For the text-containing cell, return its midpoint in [X, Y] coordinate format. 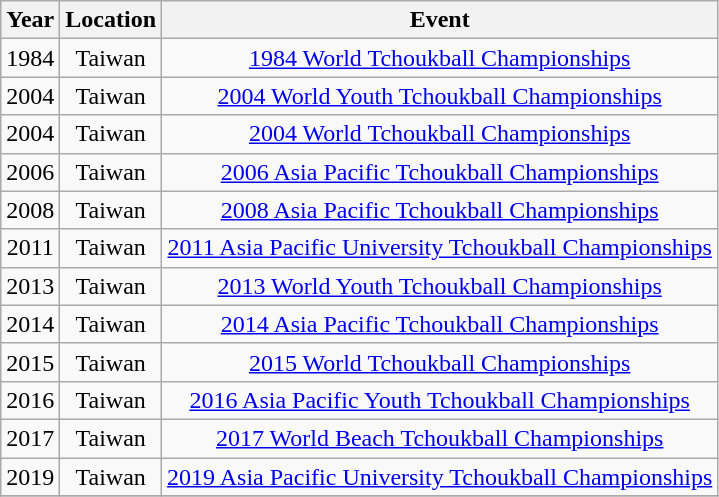
2013 [30, 286]
2015 [30, 362]
2016 [30, 400]
2008 [30, 210]
Location [111, 20]
1984 World Tchoukball Championships [440, 58]
2017 [30, 438]
2019 [30, 477]
2017 World Beach Tchoukball Championships [440, 438]
2019 Asia Pacific University Tchoukball Championships [440, 477]
2014 [30, 324]
2015 World Tchoukball Championships [440, 362]
2013 World Youth Tchoukball Championships [440, 286]
2004 World Youth Tchoukball Championships [440, 96]
2016 Asia Pacific Youth Tchoukball Championships [440, 400]
2004 World Tchoukball Championships [440, 134]
1984 [30, 58]
2006 [30, 172]
2011 [30, 248]
2008 Asia Pacific Tchoukball Championships [440, 210]
2014 Asia Pacific Tchoukball Championships [440, 324]
Year [30, 20]
2011 Asia Pacific University Tchoukball Championships [440, 248]
Event [440, 20]
2006 Asia Pacific Tchoukball Championships [440, 172]
